Determine the [X, Y] coordinate at the center of the cell enclosing the given text.  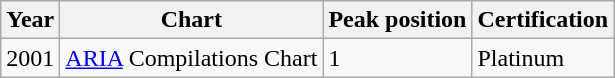
Peak position [398, 20]
2001 [30, 58]
Chart [192, 20]
Platinum [543, 58]
Certification [543, 20]
Year [30, 20]
ARIA Compilations Chart [192, 58]
1 [398, 58]
